Find where the given text appears and provide that cell's center as [x, y] coordinate. 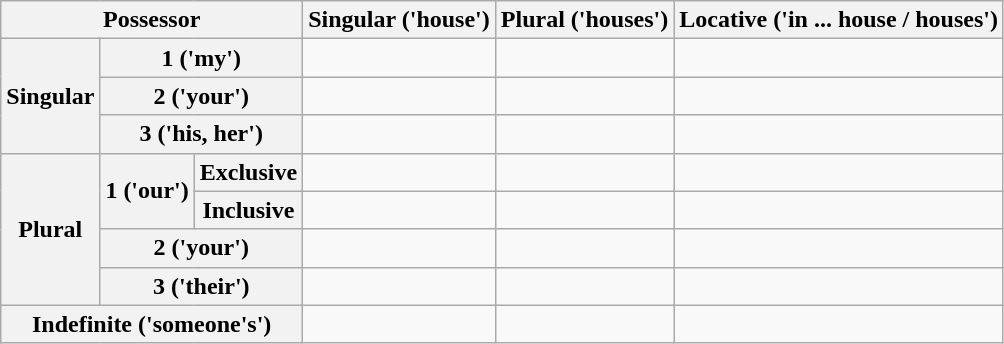
Singular [50, 96]
3 ('their') [202, 286]
Indefinite ('someone's') [152, 324]
Plural ('houses') [584, 20]
1 ('our') [147, 191]
Locative ('in ... house / houses') [839, 20]
Inclusive [248, 210]
Possessor [152, 20]
1 ('my') [202, 58]
Plural [50, 229]
Singular ('house') [400, 20]
3 ('his, her') [202, 134]
Exclusive [248, 172]
